For the text-containing cell, return its midpoint in (X, Y) coordinate format. 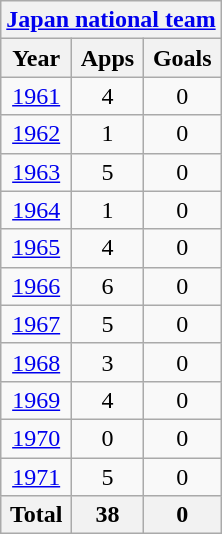
1961 (36, 96)
Apps (108, 58)
1971 (36, 477)
Total (36, 515)
1963 (36, 172)
Year (36, 58)
Japan national team (111, 20)
Goals (182, 58)
1964 (36, 210)
1967 (36, 324)
1962 (36, 134)
38 (108, 515)
3 (108, 362)
1968 (36, 362)
1970 (36, 438)
1965 (36, 248)
6 (108, 286)
1966 (36, 286)
1969 (36, 400)
